Determine the [X, Y] coordinate at the center of the cell enclosing the given text.  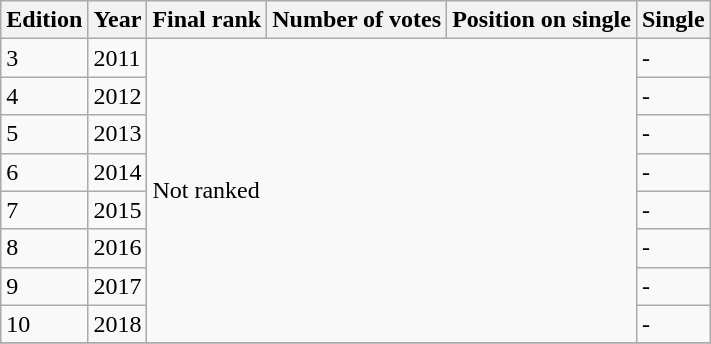
2011 [118, 58]
10 [44, 324]
Final rank [207, 20]
Number of votes [357, 20]
4 [44, 96]
8 [44, 248]
6 [44, 172]
2015 [118, 210]
2017 [118, 286]
9 [44, 286]
Position on single [542, 20]
7 [44, 210]
2014 [118, 172]
Not ranked [392, 191]
Edition [44, 20]
2012 [118, 96]
2016 [118, 248]
Single [673, 20]
3 [44, 58]
Year [118, 20]
2018 [118, 324]
5 [44, 134]
2013 [118, 134]
